Scan for the cell matching the given text and deliver its (X, Y) coordinate at center. 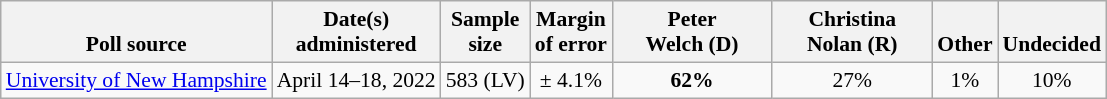
Undecided (1052, 32)
± 4.1% (571, 80)
ChristinaNolan (R) (852, 32)
1% (964, 80)
Poll source (136, 32)
Samplesize (486, 32)
University of New Hampshire (136, 80)
Date(s)administered (356, 32)
583 (LV) (486, 80)
PeterWelch (D) (692, 32)
Marginof error (571, 32)
62% (692, 80)
April 14–18, 2022 (356, 80)
Other (964, 32)
27% (852, 80)
10% (1052, 80)
